Provide the [x, y] coordinate of the cell's center where the given text is located.  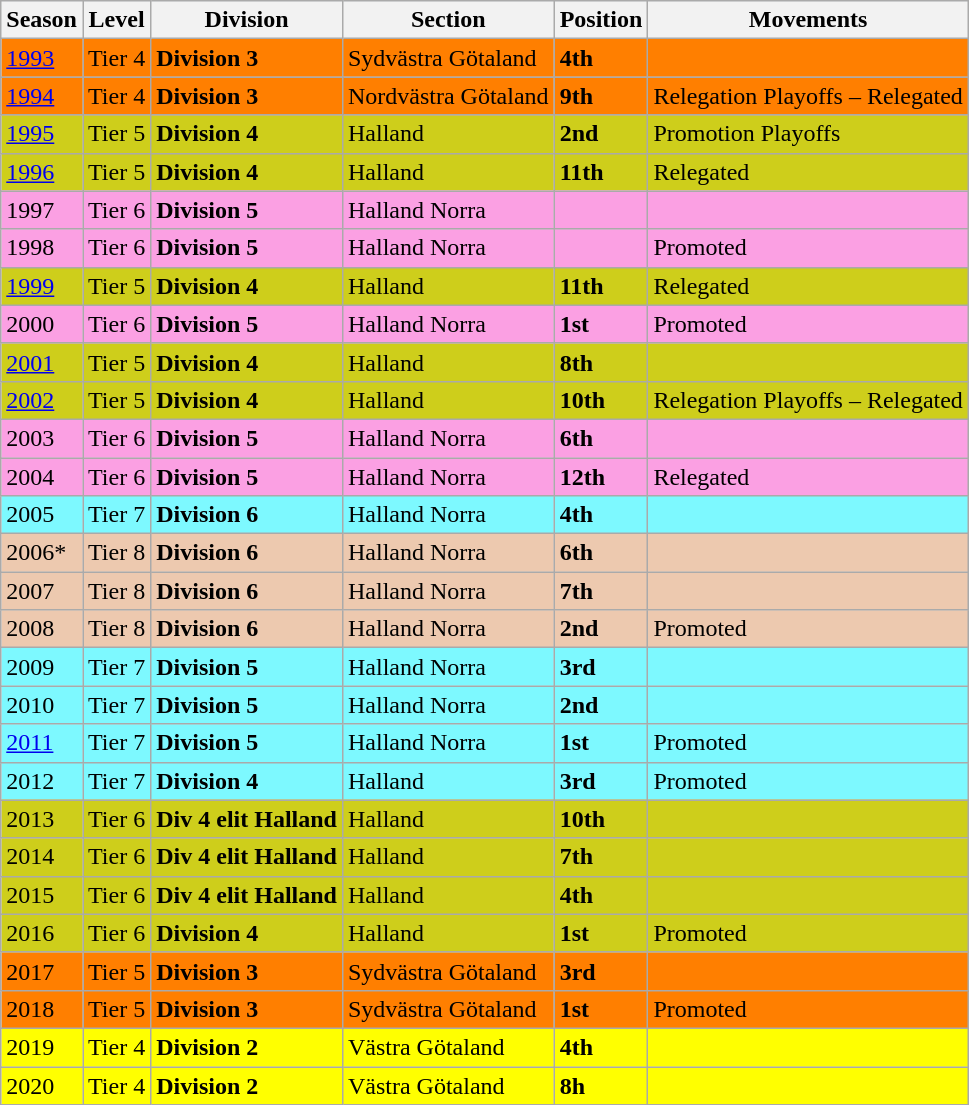
2009 [42, 667]
Nordvästra Götaland [448, 96]
2016 [42, 933]
2005 [42, 515]
Section [448, 20]
12th [601, 477]
2004 [42, 477]
2000 [42, 324]
Level [116, 20]
2011 [42, 743]
8th [601, 362]
2014 [42, 857]
Promotion Playoffs [808, 134]
2020 [42, 1085]
2008 [42, 629]
2006* [42, 553]
1996 [42, 172]
Season [42, 20]
1997 [42, 210]
2018 [42, 1009]
Division [247, 20]
1994 [42, 96]
2015 [42, 895]
Movements [808, 20]
9th [601, 96]
1999 [42, 286]
2007 [42, 591]
2003 [42, 438]
8h [601, 1085]
2001 [42, 362]
1998 [42, 248]
2002 [42, 400]
2013 [42, 819]
2010 [42, 705]
1993 [42, 58]
2017 [42, 971]
2012 [42, 781]
1995 [42, 134]
2019 [42, 1047]
Position [601, 20]
